Find where the given text appears and provide that cell's center as [X, Y] coordinate. 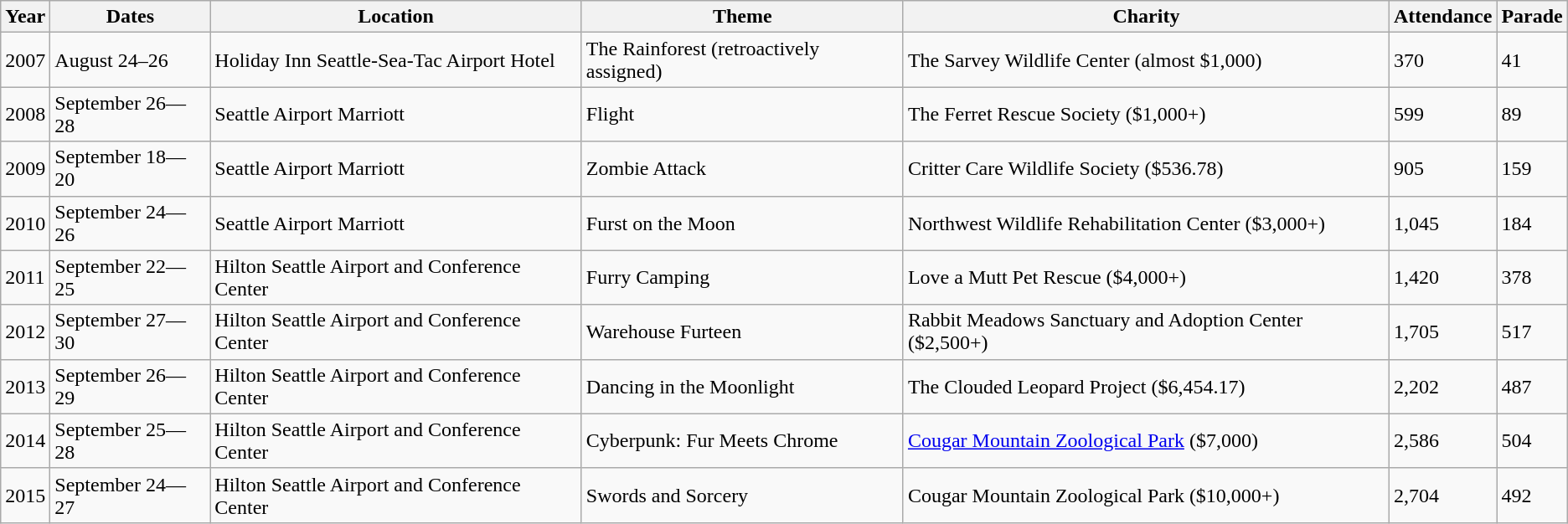
492 [1532, 496]
2,586 [1442, 440]
Dancing in the Moonlight [742, 387]
2013 [25, 387]
Dates [131, 17]
2015 [25, 496]
2008 [25, 114]
Charity [1146, 17]
September 24—27 [131, 496]
September 18—20 [131, 169]
Warehouse Furteen [742, 331]
2009 [25, 169]
378 [1532, 278]
The Clouded Leopard Project ($6,454.17) [1146, 387]
517 [1532, 331]
Zombie Attack [742, 169]
Cyberpunk: Fur Meets Chrome [742, 440]
Attendance [1442, 17]
The Sarvey Wildlife Center (almost $1,000) [1146, 60]
September 25—28 [131, 440]
Cougar Mountain Zoological Park ($7,000) [1146, 440]
The Rainforest (retroactively assigned) [742, 60]
2011 [25, 278]
159 [1532, 169]
2007 [25, 60]
Critter Care Wildlife Society ($536.78) [1146, 169]
2014 [25, 440]
September 27—30 [131, 331]
Swords and Sorcery [742, 496]
1,045 [1442, 223]
September 24—26 [131, 223]
487 [1532, 387]
1,420 [1442, 278]
The Ferret Rescue Society ($1,000+) [1146, 114]
September 22—25 [131, 278]
Theme [742, 17]
599 [1442, 114]
Rabbit Meadows Sanctuary and Adoption Center ($2,500+) [1146, 331]
2010 [25, 223]
2,202 [1442, 387]
September 26—29 [131, 387]
Year [25, 17]
Holiday Inn Seattle-Sea-Tac Airport Hotel [395, 60]
2,704 [1442, 496]
Furry Camping [742, 278]
89 [1532, 114]
905 [1442, 169]
Furst on the Moon [742, 223]
Location [395, 17]
Cougar Mountain Zoological Park ($10,000+) [1146, 496]
184 [1532, 223]
Flight [742, 114]
41 [1532, 60]
1,705 [1442, 331]
August 24–26 [131, 60]
Parade [1532, 17]
504 [1532, 440]
370 [1442, 60]
Love a Mutt Pet Rescue ($4,000+) [1146, 278]
Northwest Wildlife Rehabilitation Center ($3,000+) [1146, 223]
2012 [25, 331]
September 26—28 [131, 114]
